Identify which cell holds the provided text, then report its [x, y] central coordinate. 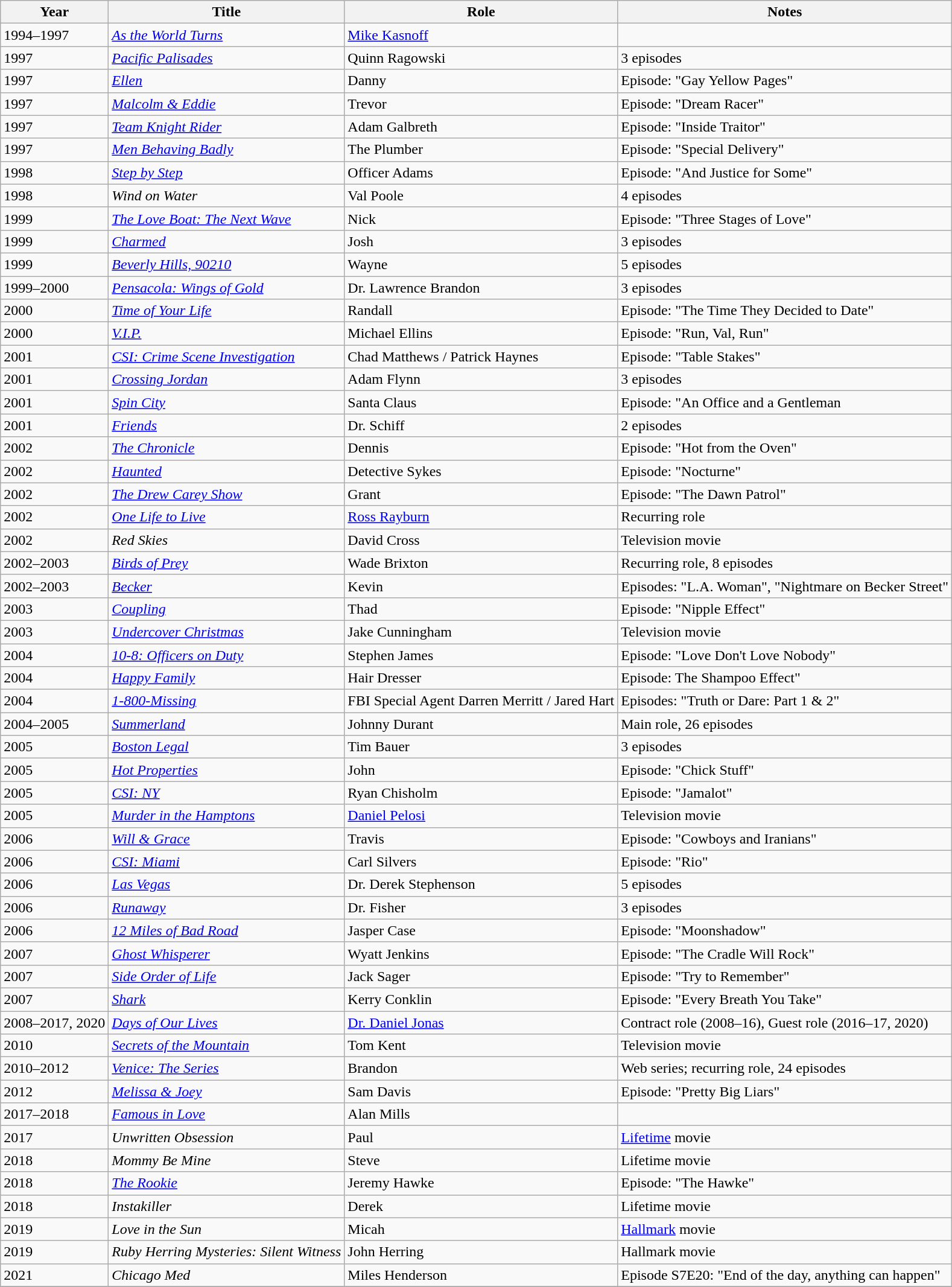
CSI: Miami [227, 862]
Coupling [227, 609]
Contract role (2008–16), Guest role (2016–17, 2020) [785, 1023]
Crossing Jordan [227, 380]
Undercover Christmas [227, 632]
Michael Ellins [481, 334]
Episodes: "L.A. Woman", "Nightmare on Becker Street" [785, 586]
2012 [54, 1092]
Recurring role [785, 517]
Tom Kent [481, 1046]
Haunted [227, 471]
John Herring [481, 1252]
Wind on Water [227, 195]
Derek [481, 1206]
Ruby Herring Mysteries: Silent Witness [227, 1252]
Love in the Sun [227, 1229]
Spin City [227, 402]
Will & Grace [227, 839]
Charmed [227, 241]
Episode: "Cowboys and Iranians" [785, 839]
Episode: "Gay Yellow Pages" [785, 81]
Time of Your Life [227, 311]
Murder in the Hamptons [227, 816]
1-800-Missing [227, 701]
Title [227, 12]
Episode: "The Cradle Will Rock" [785, 953]
Episode: "The Dawn Patrol" [785, 494]
Men Behaving Badly [227, 150]
Dennis [481, 448]
Jake Cunningham [481, 632]
4 episodes [785, 195]
2010 [54, 1046]
Kevin [481, 586]
Randall [481, 311]
Episode S7E20: "End of the day, anything can happen" [785, 1275]
Miles Henderson [481, 1275]
Hot Properties [227, 770]
Episode: "Moonshadow" [785, 930]
Episode: "Run, Val, Run" [785, 334]
Main role, 26 episodes [785, 724]
Episode: "Hot from the Oven" [785, 448]
Carl Silvers [481, 862]
Episode: "Every Breath You Take" [785, 999]
Episode: "An Office and a Gentleman [785, 402]
Episode: "Three Stages of Love" [785, 218]
V.I.P. [227, 334]
Jasper Case [481, 930]
Santa Claus [481, 402]
Pensacola: Wings of Gold [227, 288]
Ellen [227, 81]
Steve [481, 1160]
Secrets of the Mountain [227, 1046]
Red Skies [227, 540]
Micah [481, 1229]
2021 [54, 1275]
Side Order of Life [227, 976]
Mike Kasnoff [481, 35]
Mommy Be Mine [227, 1160]
Wade Brixton [481, 563]
CSI: NY [227, 793]
Episode: "The Time They Decided to Date" [785, 311]
Dr. Derek Stephenson [481, 885]
2010–2012 [54, 1069]
Malcolm & Eddie [227, 104]
Episode: "Special Delivery" [785, 150]
Notes [785, 12]
Episode: "Love Don't Love Nobody" [785, 655]
Episode: "Try to Remember" [785, 976]
2 episodes [785, 425]
Episode: "The Hawke" [785, 1183]
John [481, 770]
Instakiller [227, 1206]
Episode: "Pretty Big Liars" [785, 1092]
Summerland [227, 724]
Chad Matthews / Patrick Haynes [481, 357]
12 Miles of Bad Road [227, 930]
Stephen James [481, 655]
Episode: "Chick Stuff" [785, 770]
10-8: Officers on Duty [227, 655]
Sam Davis [481, 1092]
Team Knight Rider [227, 127]
Ryan Chisholm [481, 793]
Episode: "Dream Racer" [785, 104]
Las Vegas [227, 885]
One Life to Live [227, 517]
Pacific Palisades [227, 58]
The Love Boat: The Next Wave [227, 218]
The Chronicle [227, 448]
Runaway [227, 907]
Episode: "And Justice for Some" [785, 173]
Travis [481, 839]
Role [481, 12]
Ross Rayburn [481, 517]
Ghost Whisperer [227, 953]
2017 [54, 1137]
Year [54, 12]
Episode: "Nocturne" [785, 471]
Wayne [481, 264]
Dr. Daniel Jonas [481, 1023]
Brandon [481, 1069]
Detective Sykes [481, 471]
Episode: The Shampoo Effect" [785, 678]
Episode: "Inside Traitor" [785, 127]
Friends [227, 425]
The Plumber [481, 150]
Beverly Hills, 90210 [227, 264]
Chicago Med [227, 1275]
1994–1997 [54, 35]
Shark [227, 999]
Famous in Love [227, 1114]
CSI: Crime Scene Investigation [227, 357]
Becker [227, 586]
Web series; recurring role, 24 episodes [785, 1069]
1999–2000 [54, 288]
Jeremy Hawke [481, 1183]
Dr. Lawrence Brandon [481, 288]
2004–2005 [54, 724]
Tim Bauer [481, 747]
Birds of Prey [227, 563]
Adam Flynn [481, 380]
Episode: "Jamalot" [785, 793]
2008–2017, 2020 [54, 1023]
Alan Mills [481, 1114]
The Drew Carey Show [227, 494]
Step by Step [227, 173]
Quinn Ragowski [481, 58]
Boston Legal [227, 747]
Val Poole [481, 195]
Hair Dresser [481, 678]
Paul [481, 1137]
2017–2018 [54, 1114]
Dr. Fisher [481, 907]
Unwritten Obsession [227, 1137]
Days of Our Lives [227, 1023]
Wyatt Jenkins [481, 953]
Danny [481, 81]
Episode: "Nipple Effect" [785, 609]
The Rookie [227, 1183]
Jack Sager [481, 976]
Episode: "Table Stakes" [785, 357]
David Cross [481, 540]
Daniel Pelosi [481, 816]
Venice: The Series [227, 1069]
Josh [481, 241]
Officer Adams [481, 173]
Johnny Durant [481, 724]
Episode: "Rio" [785, 862]
Happy Family [227, 678]
Thad [481, 609]
Dr. Schiff [481, 425]
Grant [481, 494]
Recurring role, 8 episodes [785, 563]
FBI Special Agent Darren Merritt / Jared Hart [481, 701]
Melissa & Joey [227, 1092]
As the World Turns [227, 35]
Nick [481, 218]
Trevor [481, 104]
Episodes: "Truth or Dare: Part 1 & 2" [785, 701]
Kerry Conklin [481, 999]
Adam Galbreth [481, 127]
